Identify which cell holds the provided text, then report its [x, y] central coordinate. 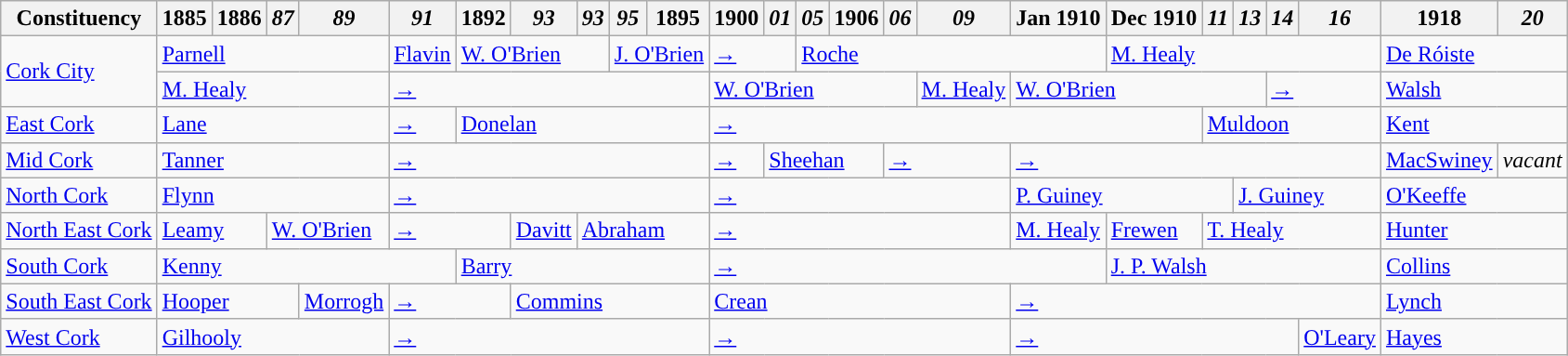
Hayes [1474, 336]
O'Keeffe [1474, 195]
95 [628, 19]
Tanner [273, 160]
Barry [583, 266]
East Cork [79, 125]
91 [422, 19]
1892 [483, 19]
13 [1250, 19]
Hooper [228, 301]
Muldoon [1292, 125]
P. Guiney [1122, 195]
MacSwiney [1439, 160]
Kent [1474, 125]
Parnell [273, 54]
1918 [1439, 19]
1895 [678, 19]
Leamy [212, 231]
Kenny [306, 266]
05 [813, 19]
vacant [1532, 160]
West Cork [79, 336]
North Cork [79, 195]
09 [964, 19]
Davitt [544, 231]
Lynch [1474, 301]
North East Cork [79, 231]
Commins [610, 301]
1906 [856, 19]
Sheehan [824, 160]
06 [901, 19]
Dec 1910 [1154, 19]
South East Cork [79, 301]
Abraham [642, 231]
87 [282, 19]
89 [343, 19]
De Róiste [1474, 54]
Flynn [273, 195]
Walsh [1474, 89]
11 [1218, 19]
1900 [737, 19]
Mid Cork [79, 160]
1886 [240, 19]
Hunter [1474, 231]
Frewen [1154, 231]
Roche [951, 54]
Collins [1474, 266]
16 [1341, 19]
South Cork [79, 266]
Cork City [79, 72]
Donelan [583, 125]
Gilhooly [273, 336]
01 [780, 19]
Lane [273, 125]
Crean [860, 301]
Flavin [422, 54]
Constituency [79, 19]
T. Healy [1292, 231]
1885 [184, 19]
Jan 1910 [1058, 19]
Morrogh [343, 301]
20 [1532, 19]
J. Guiney [1307, 195]
J. O'Brien [659, 54]
14 [1283, 19]
J. P. Walsh [1243, 266]
O'Leary [1341, 336]
